Capture the cell that displays the provided text and extract its [x, y] central coordinate. 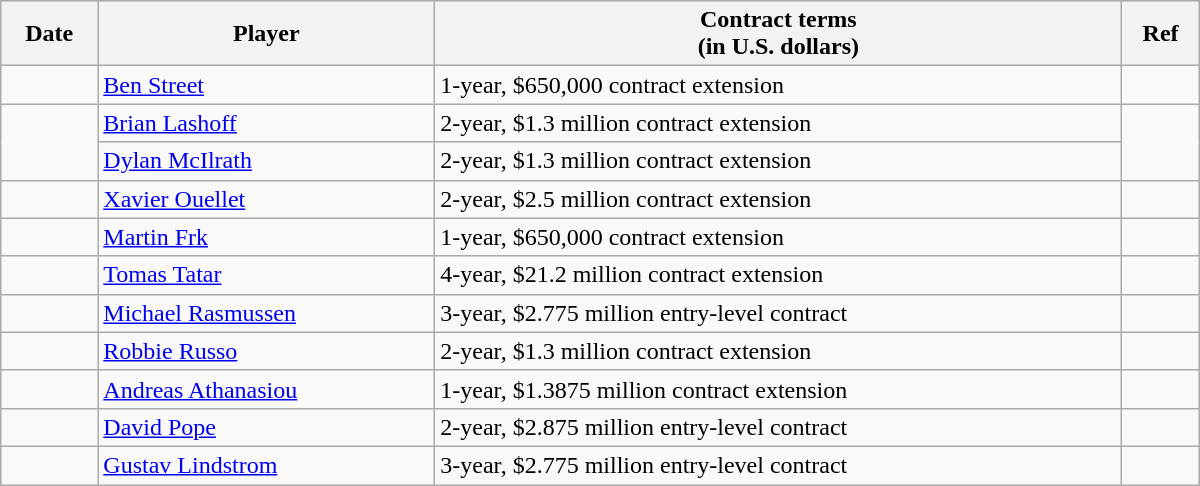
Brian Lashoff [266, 123]
1-year, $1.3875 million contract extension [778, 389]
Xavier Ouellet [266, 199]
2-year, $2.5 million contract extension [778, 199]
Michael Rasmussen [266, 313]
Gustav Lindstrom [266, 465]
Player [266, 34]
David Pope [266, 427]
Tomas Tatar [266, 275]
Date [50, 34]
Dylan McIlrath [266, 161]
Andreas Athanasiou [266, 389]
Martin Frk [266, 237]
Ben Street [266, 85]
Robbie Russo [266, 351]
4-year, $21.2 million contract extension [778, 275]
Ref [1160, 34]
2-year, $2.875 million entry-level contract [778, 427]
Contract terms(in U.S. dollars) [778, 34]
